Pinpoint the cell where the given text exists, returning its [x, y] midpoint coordinate. 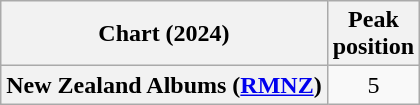
New Zealand Albums (RMNZ) [164, 85]
Chart (2024) [164, 34]
5 [373, 85]
Peakposition [373, 34]
